Identify which cell holds the provided text, then report its [X, Y] central coordinate. 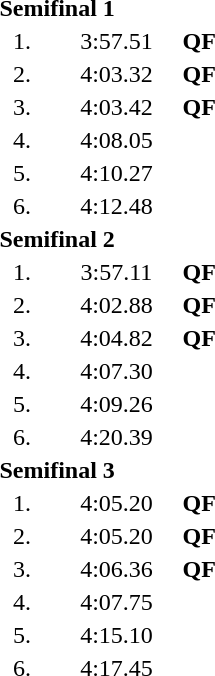
4:12.48 [116, 206]
4:04.82 [116, 338]
4:03.42 [116, 107]
4:08.05 [116, 140]
4:15.10 [116, 635]
3:57.11 [116, 272]
4:09.26 [116, 404]
3:57.51 [116, 41]
4:10.27 [116, 173]
4:20.39 [116, 437]
4:07.30 [116, 371]
4:03.32 [116, 74]
4:06.36 [116, 569]
4:02.88 [116, 305]
4:07.75 [116, 602]
